For the text-containing cell, return its midpoint in (X, Y) coordinate format. 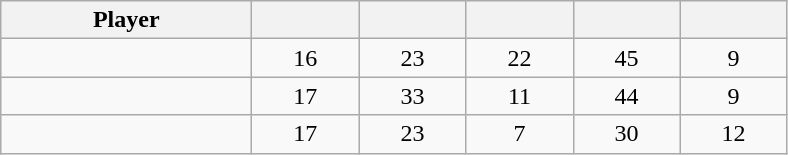
11 (520, 96)
16 (306, 58)
44 (626, 96)
7 (520, 134)
22 (520, 58)
45 (626, 58)
Player (126, 20)
12 (734, 134)
33 (412, 96)
30 (626, 134)
